Identify which cell holds the provided text, then report its (X, Y) central coordinate. 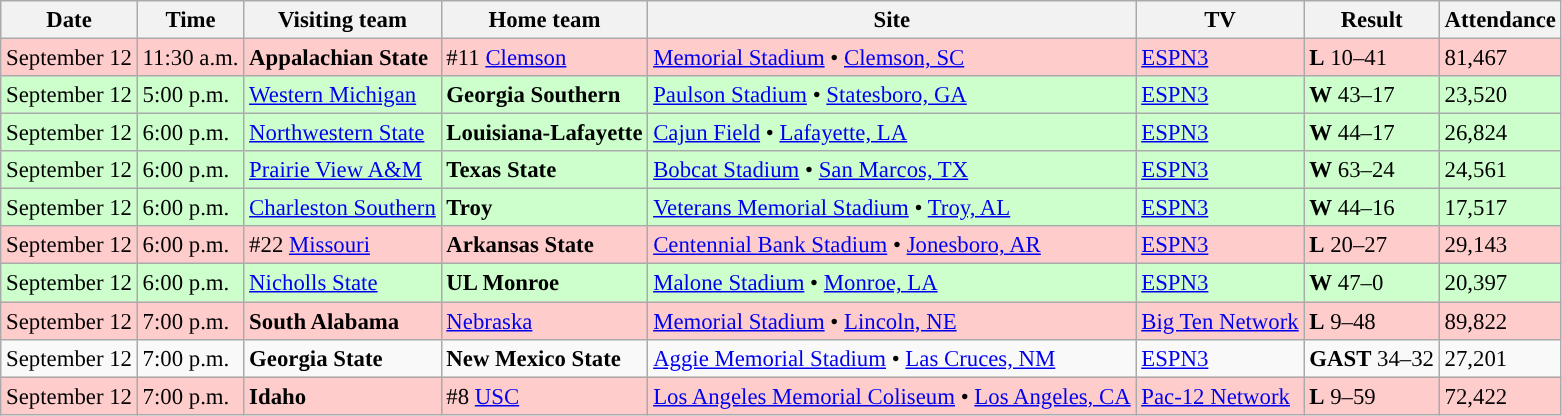
#22 Missouri (342, 245)
Western Michigan (342, 95)
Bobcat Stadium • San Marcos, TX (892, 170)
W 43–17 (1372, 95)
W 63–24 (1372, 170)
#8 USC (544, 396)
23,520 (1500, 95)
Nicholls State (342, 283)
89,822 (1500, 321)
29,143 (1500, 245)
Paulson Stadium • Statesboro, GA (892, 95)
Charleston Southern (342, 208)
Texas State (544, 170)
South Alabama (342, 321)
26,824 (1500, 133)
5:00 p.m. (190, 95)
Site (892, 20)
Appalachian State (342, 58)
GAST 34–32 (1372, 358)
11:30 a.m. (190, 58)
TV (1220, 20)
W 47–0 (1372, 283)
Nebraska (544, 321)
L 9–48 (1372, 321)
Prairie View A&M (342, 170)
L 10–41 (1372, 58)
72,422 (1500, 396)
Northwestern State (342, 133)
Memorial Stadium • Lincoln, NE (892, 321)
81,467 (1500, 58)
Idaho (342, 396)
Result (1372, 20)
Arkansas State (544, 245)
Visiting team (342, 20)
24,561 (1500, 170)
Pac-12 Network (1220, 396)
Centennial Bank Stadium • Jonesboro, AR (892, 245)
Troy (544, 208)
Veterans Memorial Stadium • Troy, AL (892, 208)
New Mexico State (544, 358)
20,397 (1500, 283)
Big Ten Network (1220, 321)
L 9–59 (1372, 396)
W 44–17 (1372, 133)
Aggie Memorial Stadium • Las Cruces, NM (892, 358)
UL Monroe (544, 283)
W 44–16 (1372, 208)
Attendance (1500, 20)
Date (69, 20)
Cajun Field • Lafayette, LA (892, 133)
Louisiana-Lafayette (544, 133)
#11 Clemson (544, 58)
Memorial Stadium • Clemson, SC (892, 58)
Georgia Southern (544, 95)
Malone Stadium • Monroe, LA (892, 283)
27,201 (1500, 358)
17,517 (1500, 208)
Home team (544, 20)
L 20–27 (1372, 245)
Los Angeles Memorial Coliseum • Los Angeles, CA (892, 396)
Time (190, 20)
Georgia State (342, 358)
